Identify which cell holds the provided text, then report its [X, Y] central coordinate. 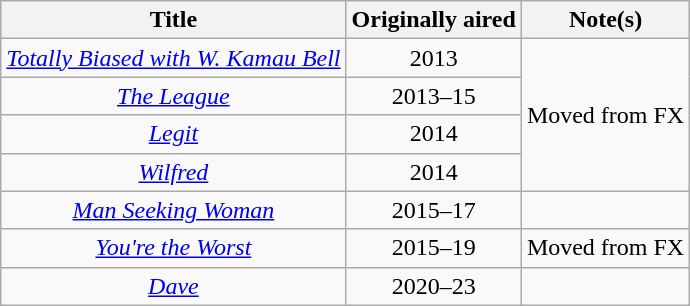
Totally Biased with W. Kamau Bell [174, 58]
Originally aired [434, 20]
You're the Worst [174, 248]
Note(s) [605, 20]
2015–17 [434, 210]
2020–23 [434, 286]
2015–19 [434, 248]
Legit [174, 134]
Dave [174, 286]
Man Seeking Woman [174, 210]
The League [174, 96]
Wilfred [174, 172]
2013 [434, 58]
Title [174, 20]
2013–15 [434, 96]
